Extract the (x, y) coordinate from the center of the cell holding the provided text.  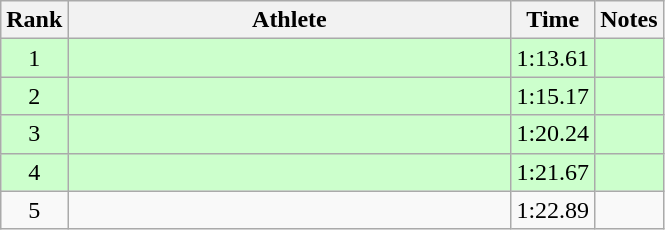
4 (34, 172)
Athlete (290, 20)
1:13.61 (553, 58)
1:21.67 (553, 172)
2 (34, 96)
1:22.89 (553, 210)
3 (34, 134)
1:15.17 (553, 96)
Notes (629, 20)
5 (34, 210)
1 (34, 58)
Time (553, 20)
Rank (34, 20)
1:20.24 (553, 134)
